For the text-containing cell, return its midpoint in [X, Y] coordinate format. 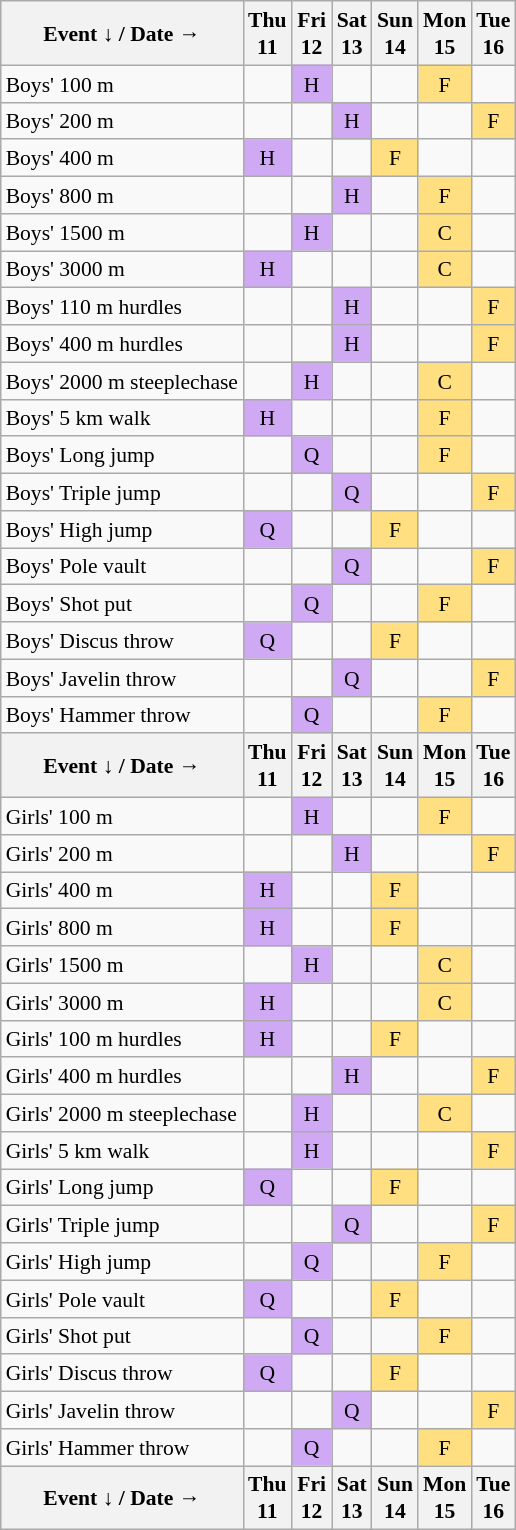
Girls' Hammer throw [122, 1446]
Girls' 800 m [122, 928]
Boys' 800 m [122, 194]
Boys' Discus throw [122, 640]
Boys' 2000 m steeplechase [122, 380]
Girls' 400 m [122, 890]
Girls' High jump [122, 1262]
Girls' 5 km walk [122, 1150]
Boys' High jump [122, 528]
Boys' Shot put [122, 604]
Girls' Pole vault [122, 1298]
Girls' Triple jump [122, 1224]
Girls' 1500 m [122, 964]
Boys' Pole vault [122, 566]
Boys' 3000 m [122, 268]
Boys' Javelin throw [122, 678]
Girls' 3000 m [122, 1002]
Boys' 100 m [122, 84]
Girls' Long jump [122, 1186]
Boys' 400 m [122, 158]
Boys' Triple jump [122, 492]
Girls' 100 m hurdles [122, 1038]
Girls' Javelin throw [122, 1410]
Girls' Shot put [122, 1336]
Boys' 400 m hurdles [122, 344]
Boys' 200 m [122, 120]
Boys' 1500 m [122, 232]
Boys' Long jump [122, 454]
Girls' 100 m [122, 816]
Girls' 2000 m steeplechase [122, 1112]
Girls' Discus throw [122, 1372]
Boys' 110 m hurdles [122, 306]
Boys' 5 km walk [122, 418]
Boys' Hammer throw [122, 714]
Girls' 200 m [122, 852]
Girls' 400 m hurdles [122, 1076]
